Detect which cell encompasses the target text, then output its [x, y] center coordinate. 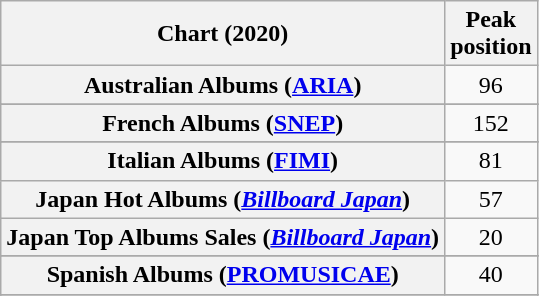
French Albums (SNEP) [223, 123]
Japan Top Albums Sales (Billboard Japan) [223, 237]
Spanish Albums (PROMUSICAE) [223, 275]
Chart (2020) [223, 34]
96 [491, 85]
Peakposition [491, 34]
Italian Albums (FIMI) [223, 161]
81 [491, 161]
40 [491, 275]
20 [491, 237]
152 [491, 123]
57 [491, 199]
Japan Hot Albums (Billboard Japan) [223, 199]
Australian Albums (ARIA) [223, 85]
